Return the (X, Y) coordinate for the center point of the cell that contains the specified text.  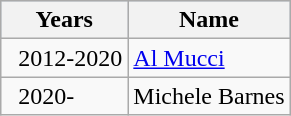
2020- (64, 96)
2012-2020 (64, 58)
Years (64, 20)
Michele Barnes (209, 96)
Name (209, 20)
Al Mucci (209, 58)
